From the cell containing the given text, extract its center point as [x, y] coordinate. 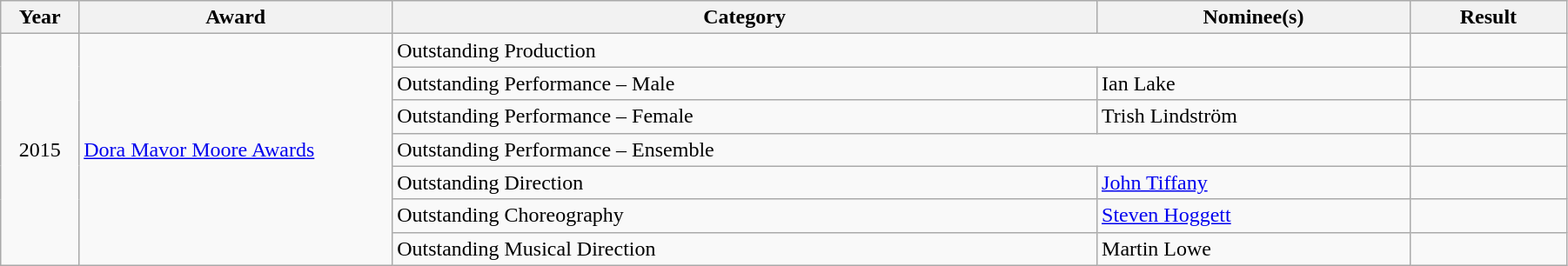
Steven Hoggett [1254, 216]
Result [1488, 17]
Category [745, 17]
Trish Lindström [1254, 116]
Nominee(s) [1254, 17]
John Tiffany [1254, 183]
Award [236, 17]
Year [40, 17]
Outstanding Choreography [745, 216]
Outstanding Musical Direction [745, 249]
Outstanding Direction [745, 183]
Outstanding Performance – Ensemble [901, 150]
Dora Mavor Moore Awards [236, 150]
Ian Lake [1254, 83]
Outstanding Production [901, 50]
Outstanding Performance – Female [745, 116]
Martin Lowe [1254, 249]
Outstanding Performance – Male [745, 83]
2015 [40, 150]
